Detect which cell encompasses the target text, then output its (x, y) center coordinate. 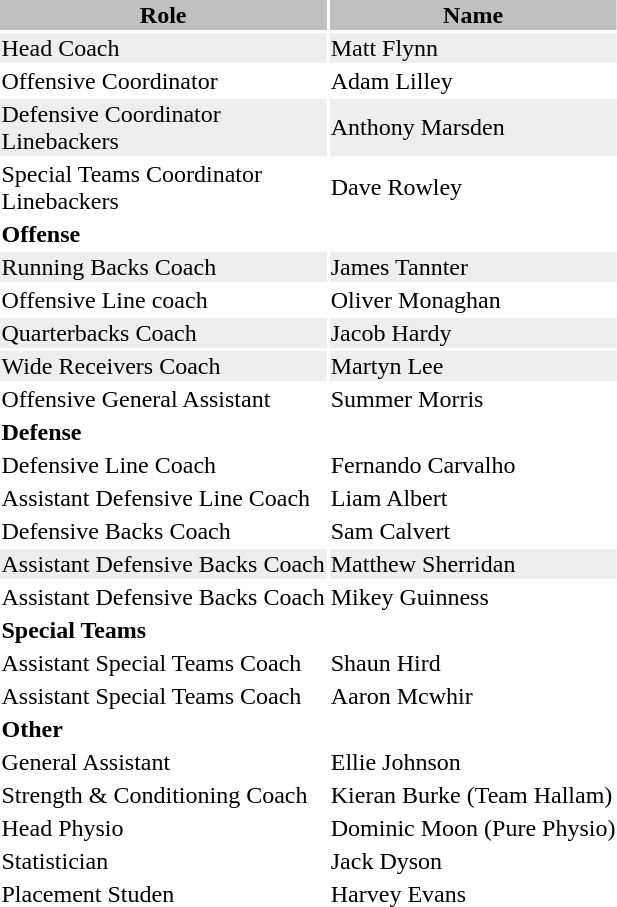
Defensive Backs Coach (163, 531)
Kieran Burke (Team Hallam) (473, 795)
Offensive Line coach (163, 300)
Mikey Guinness (473, 597)
Sam Calvert (473, 531)
Wide Receivers Coach (163, 366)
Other (163, 729)
Running Backs Coach (163, 267)
Aaron Mcwhir (473, 696)
Adam Lilley (473, 81)
Offense (308, 234)
Offensive General Assistant (163, 399)
Jacob Hardy (473, 333)
Special Teams CoordinatorLinebackers (163, 188)
Fernando Carvalho (473, 465)
Dave Rowley (473, 188)
Oliver Monaghan (473, 300)
Head Physio (163, 828)
Head Coach (163, 48)
Name (473, 15)
Ellie Johnson (473, 762)
Assistant Defensive Line Coach (163, 498)
Defense (163, 432)
Role (163, 15)
General Assistant (163, 762)
Dominic Moon (Pure Physio) (473, 828)
Martyn Lee (473, 366)
Matthew Sherridan (473, 564)
Defensive CoordinatorLinebackers (163, 128)
Jack Dyson (473, 861)
Summer Morris (473, 399)
Anthony Marsden (473, 128)
Special Teams (163, 630)
Liam Albert (473, 498)
Offensive Coordinator (163, 81)
Defensive Line Coach (163, 465)
James Tannter (473, 267)
Strength & Conditioning Coach (163, 795)
Quarterbacks Coach (163, 333)
Matt Flynn (473, 48)
Statistician (163, 861)
Shaun Hird (473, 663)
